Scan for the cell matching the given text and deliver its [X, Y] coordinate at center. 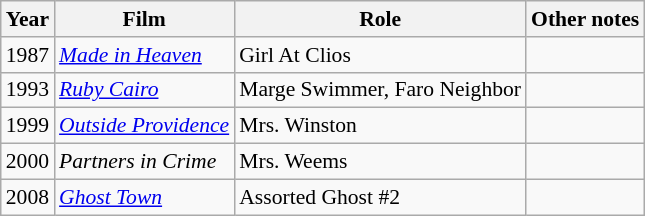
Outside Providence [144, 126]
Marge Swimmer, Faro Neighbor [380, 90]
Made in Heaven [144, 55]
1993 [28, 90]
Other notes [585, 19]
2008 [28, 197]
2000 [28, 162]
1999 [28, 126]
1987 [28, 55]
Mrs. Winston [380, 126]
Ghost Town [144, 197]
Mrs. Weems [380, 162]
Assorted Ghost #2 [380, 197]
Film [144, 19]
Year [28, 19]
Girl At Clios [380, 55]
Role [380, 19]
Partners in Crime [144, 162]
Ruby Cairo [144, 90]
